Determine the [X, Y] coordinate at the center of the cell enclosing the given text.  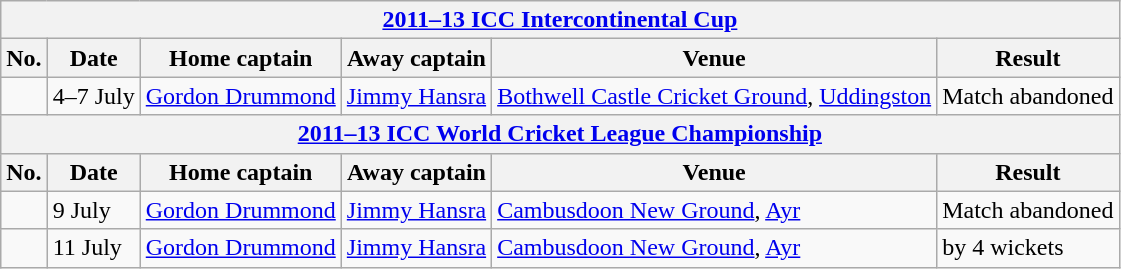
2011–13 ICC World Cricket League Championship [560, 134]
11 July [94, 248]
2011–13 ICC Intercontinental Cup [560, 20]
Bothwell Castle Cricket Ground, Uddingston [714, 96]
4–7 July [94, 96]
by 4 wickets [1028, 248]
9 July [94, 210]
